Return (x, y) of the center of cell containing provided text 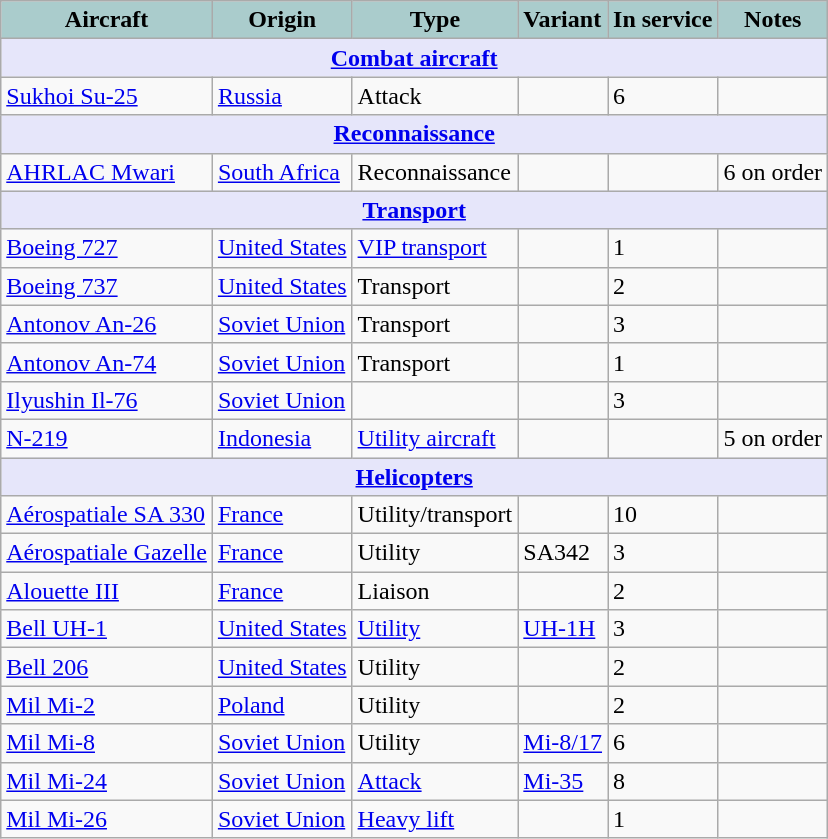
Helicopters (414, 477)
Utility aircraft (435, 438)
Notes (773, 20)
Utility/transport (435, 515)
Mil Mi-2 (107, 705)
Combat aircraft (414, 58)
Mi-8/17 (563, 743)
Aircraft (107, 20)
AHRLAC Mwari (107, 172)
Aérospatiale Gazelle (107, 553)
Ilyushin Il-76 (107, 400)
Poland (282, 705)
5 on order (773, 438)
Liaison (435, 591)
Variant (563, 20)
Aérospatiale SA 330 (107, 515)
Antonov An-26 (107, 324)
Alouette III (107, 591)
Indonesia (282, 438)
6 on order (773, 172)
Mil Mi-26 (107, 819)
Mil Mi-24 (107, 781)
Sukhoi Su-25 (107, 96)
Boeing 737 (107, 286)
SA342 (563, 553)
Mi-35 (563, 781)
Type (435, 20)
8 (663, 781)
Antonov An-74 (107, 362)
Origin (282, 20)
Bell UH-1 (107, 629)
South Africa (282, 172)
Russia (282, 96)
In service (663, 20)
Mil Mi-8 (107, 743)
UH-1H (563, 629)
VIP transport (435, 248)
Heavy lift (435, 819)
10 (663, 515)
N-219 (107, 438)
Bell 206 (107, 667)
Boeing 727 (107, 248)
